For the text-containing cell, return its midpoint in (x, y) coordinate format. 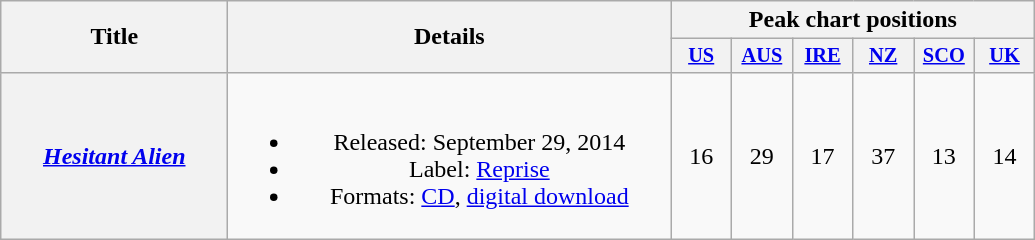
14 (1004, 156)
IRE (822, 56)
29 (762, 156)
13 (944, 156)
37 (884, 156)
NZ (884, 56)
SCO (944, 56)
UK (1004, 56)
AUS (762, 56)
Hesitant Alien (114, 156)
Peak chart positions (853, 20)
Title (114, 37)
16 (702, 156)
US (702, 56)
Released: September 29, 2014Label: RepriseFormats: CD, digital download (450, 156)
Details (450, 37)
17 (822, 156)
